Identify which cell holds the provided text, then report its [x, y] central coordinate. 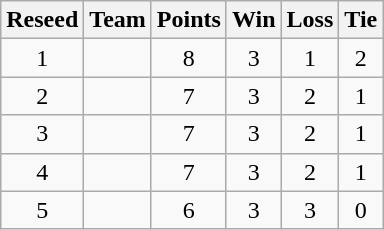
6 [188, 210]
Tie [361, 20]
Points [188, 20]
4 [42, 172]
8 [188, 58]
Loss [310, 20]
5 [42, 210]
Team [118, 20]
Win [254, 20]
Reseed [42, 20]
0 [361, 210]
